Locate the cell with the specified text and output its (X, Y) center coordinate. 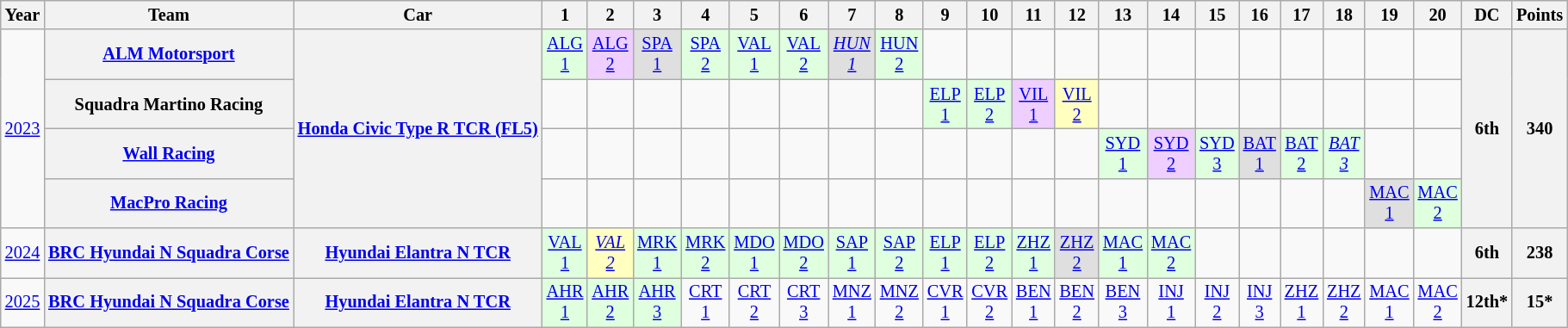
SYD2 (1171, 153)
Honda Civic Type R TCR (FL5) (418, 129)
BAT2 (1302, 153)
BEN1 (1033, 302)
SYD1 (1123, 153)
Car (418, 15)
2025 (22, 302)
AHR1 (565, 302)
3 (657, 15)
340 (1540, 129)
SAP2 (899, 253)
11 (1033, 15)
CVR2 (989, 302)
ALG1 (565, 54)
17 (1302, 15)
SYD3 (1217, 153)
2023 (22, 129)
CVR1 (945, 302)
4 (705, 15)
AHR3 (657, 302)
Wall Racing (169, 153)
INJ2 (1217, 302)
19 (1389, 15)
MRK1 (657, 253)
INJ1 (1171, 302)
CRT3 (804, 302)
MNZ2 (899, 302)
CRT1 (705, 302)
9 (945, 15)
CRT2 (754, 302)
ALG2 (610, 54)
BEN2 (1076, 302)
1 (565, 15)
AHR2 (610, 302)
MRK2 (705, 253)
SPA2 (705, 54)
BAT1 (1260, 153)
MNZ1 (852, 302)
8 (899, 15)
DC (1487, 15)
6 (804, 15)
7 (852, 15)
238 (1540, 253)
HUN1 (852, 54)
SAP1 (852, 253)
INJ3 (1260, 302)
BAT3 (1343, 153)
10 (989, 15)
Year (22, 15)
18 (1343, 15)
16 (1260, 15)
VIL1 (1033, 104)
MDO2 (804, 253)
Points (1540, 15)
13 (1123, 15)
2024 (22, 253)
ALM Motorsport (169, 54)
Team (169, 15)
2 (610, 15)
HUN2 (899, 54)
14 (1171, 15)
BEN3 (1123, 302)
15* (1540, 302)
VIL2 (1076, 104)
20 (1438, 15)
MacPro Racing (169, 203)
12th* (1487, 302)
15 (1217, 15)
Squadra Martino Racing (169, 104)
SPA1 (657, 54)
12 (1076, 15)
5 (754, 15)
MDO1 (754, 253)
